Identify which cell holds the provided text, then report its [X, Y] central coordinate. 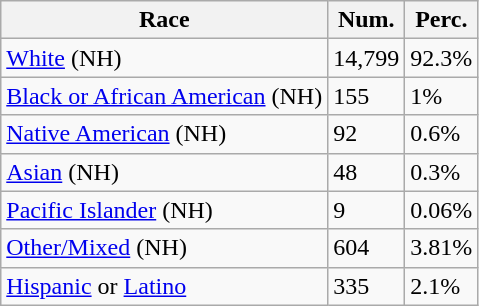
604 [366, 248]
Pacific Islander (NH) [164, 210]
0.06% [442, 210]
92.3% [442, 58]
0.6% [442, 134]
2.1% [442, 286]
92 [366, 134]
Num. [366, 20]
Hispanic or Latino [164, 286]
335 [366, 286]
Race [164, 20]
Native American (NH) [164, 134]
Black or African American (NH) [164, 96]
Perc. [442, 20]
155 [366, 96]
48 [366, 172]
14,799 [366, 58]
Other/Mixed (NH) [164, 248]
Asian (NH) [164, 172]
White (NH) [164, 58]
1% [442, 96]
9 [366, 210]
3.81% [442, 248]
0.3% [442, 172]
